Search for the cell housing the specified text and yield its (X, Y) center coordinate. 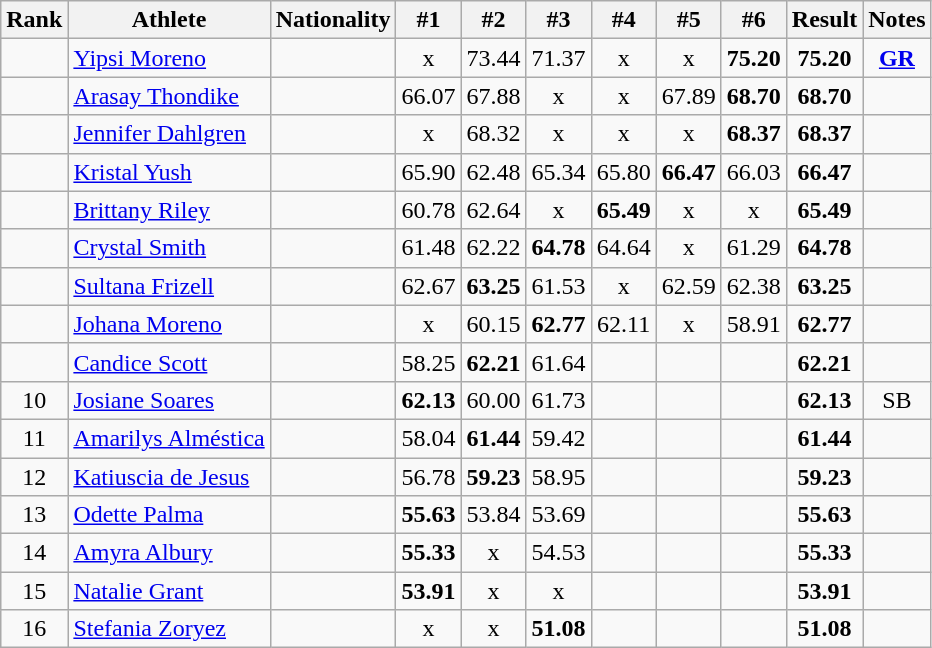
58.25 (428, 362)
58.91 (754, 324)
#6 (754, 20)
11 (34, 438)
Brittany Riley (169, 210)
62.38 (754, 286)
SB (897, 400)
71.37 (558, 58)
62.48 (494, 172)
Johana Moreno (169, 324)
#5 (688, 20)
73.44 (494, 58)
67.89 (688, 96)
60.78 (428, 210)
GR (897, 58)
Amyra Albury (169, 553)
61.48 (428, 248)
Result (824, 20)
Kristal Yush (169, 172)
68.32 (494, 134)
54.53 (558, 553)
62.22 (494, 248)
58.04 (428, 438)
62.67 (428, 286)
Katiuscia de Jesus (169, 477)
12 (34, 477)
#4 (624, 20)
13 (34, 515)
60.15 (494, 324)
Natalie Grant (169, 591)
65.80 (624, 172)
Yipsi Moreno (169, 58)
62.11 (624, 324)
14 (34, 553)
60.00 (494, 400)
Jennifer Dahlgren (169, 134)
Arasay Thondike (169, 96)
Rank (34, 20)
65.34 (558, 172)
#3 (558, 20)
62.59 (688, 286)
56.78 (428, 477)
Nationality (333, 20)
65.90 (428, 172)
61.29 (754, 248)
Notes (897, 20)
61.73 (558, 400)
67.88 (494, 96)
61.64 (558, 362)
Candice Scott (169, 362)
Crystal Smith (169, 248)
Odette Palma (169, 515)
59.42 (558, 438)
53.84 (494, 515)
53.69 (558, 515)
62.64 (494, 210)
16 (34, 629)
15 (34, 591)
#1 (428, 20)
Sultana Frizell (169, 286)
#2 (494, 20)
Josiane Soares (169, 400)
Amarilys Alméstica (169, 438)
64.64 (624, 248)
66.03 (754, 172)
66.07 (428, 96)
10 (34, 400)
61.53 (558, 286)
Athlete (169, 20)
Stefania Zoryez (169, 629)
58.95 (558, 477)
